Extract the (X, Y) coordinate from the center of the cell holding the provided text.  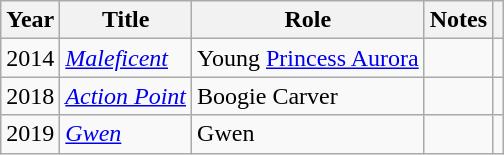
Action Point (126, 96)
Young Princess Aurora (308, 58)
Boogie Carver (308, 96)
2018 (30, 96)
2014 (30, 58)
Title (126, 20)
Maleficent (126, 58)
Year (30, 20)
Notes (458, 20)
Role (308, 20)
2019 (30, 134)
